For the text-containing cell, return its midpoint in [X, Y] coordinate format. 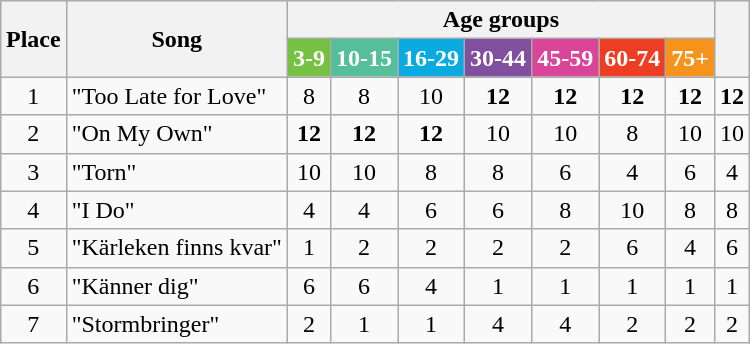
"Känner dig" [176, 286]
3-9 [308, 58]
"On My Own" [176, 134]
30-44 [498, 58]
3 [33, 172]
Song [176, 39]
"Too Late for Love" [176, 96]
45-59 [566, 58]
7 [33, 324]
"Kärleken finns kvar" [176, 248]
"I Do" [176, 210]
"Torn" [176, 172]
16-29 [432, 58]
10-15 [364, 58]
75+ [690, 58]
5 [33, 248]
Place [33, 39]
60-74 [632, 58]
"Stormbringer" [176, 324]
Age groups [500, 20]
